For the text-containing cell, return its midpoint in (X, Y) coordinate format. 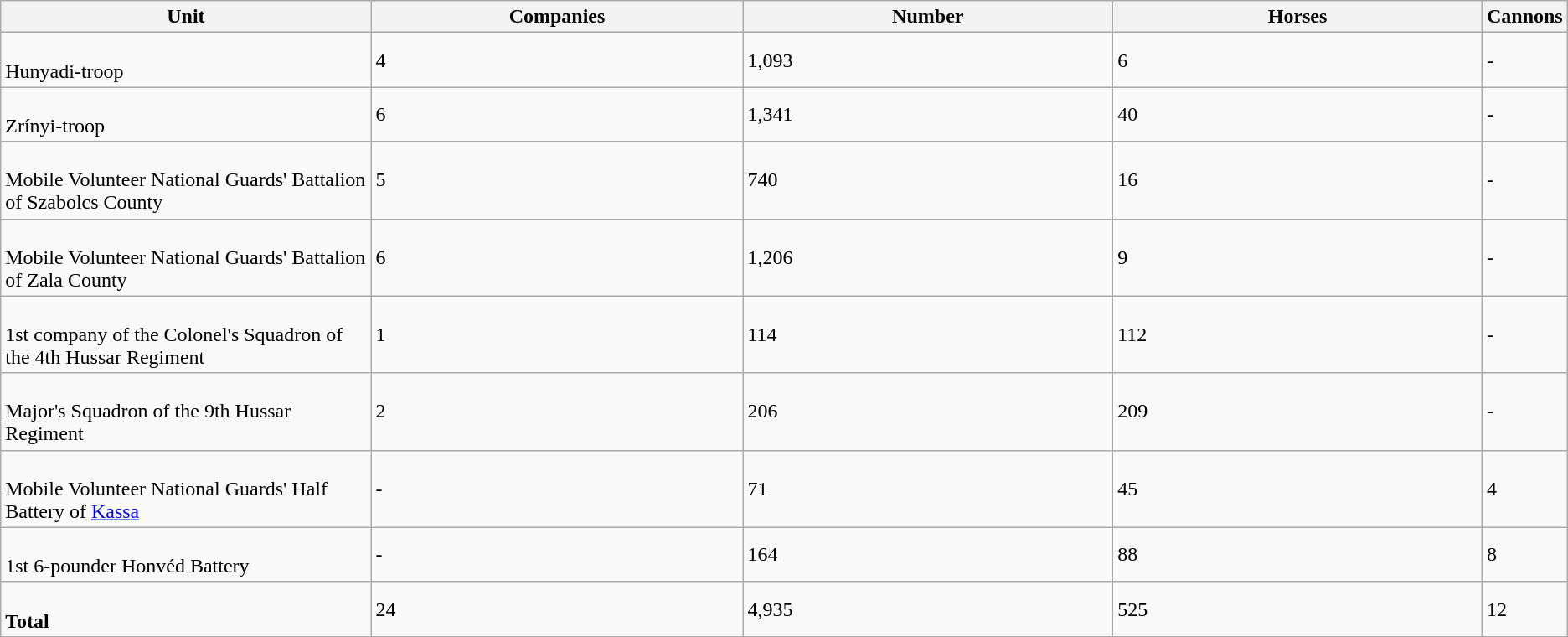
1,341 (928, 114)
2 (557, 412)
Mobile Volunteer National Guards' Battalion of Szabolcs County (186, 180)
9 (1298, 257)
Total (186, 609)
Horses (1298, 17)
Zrínyi-troop (186, 114)
206 (928, 412)
Major's Squadron of the 9th Hussar Regiment (186, 412)
71 (928, 489)
112 (1298, 334)
4,935 (928, 609)
114 (928, 334)
Mobile Volunteer National Guards' Half Battery of Kassa (186, 489)
88 (1298, 555)
40 (1298, 114)
1 (557, 334)
Companies (557, 17)
Cannons (1524, 17)
Unit (186, 17)
1,206 (928, 257)
740 (928, 180)
525 (1298, 609)
209 (1298, 412)
1st company of the Colonel's Squadron of the 4th Hussar Regiment (186, 334)
12 (1524, 609)
Number (928, 17)
8 (1524, 555)
Hunyadi-troop (186, 60)
5 (557, 180)
24 (557, 609)
Mobile Volunteer National Guards' Battalion of Zala County (186, 257)
16 (1298, 180)
1st 6-pounder Honvéd Battery (186, 555)
164 (928, 555)
1,093 (928, 60)
45 (1298, 489)
